Detect which cell encompasses the target text, then output its [X, Y] center coordinate. 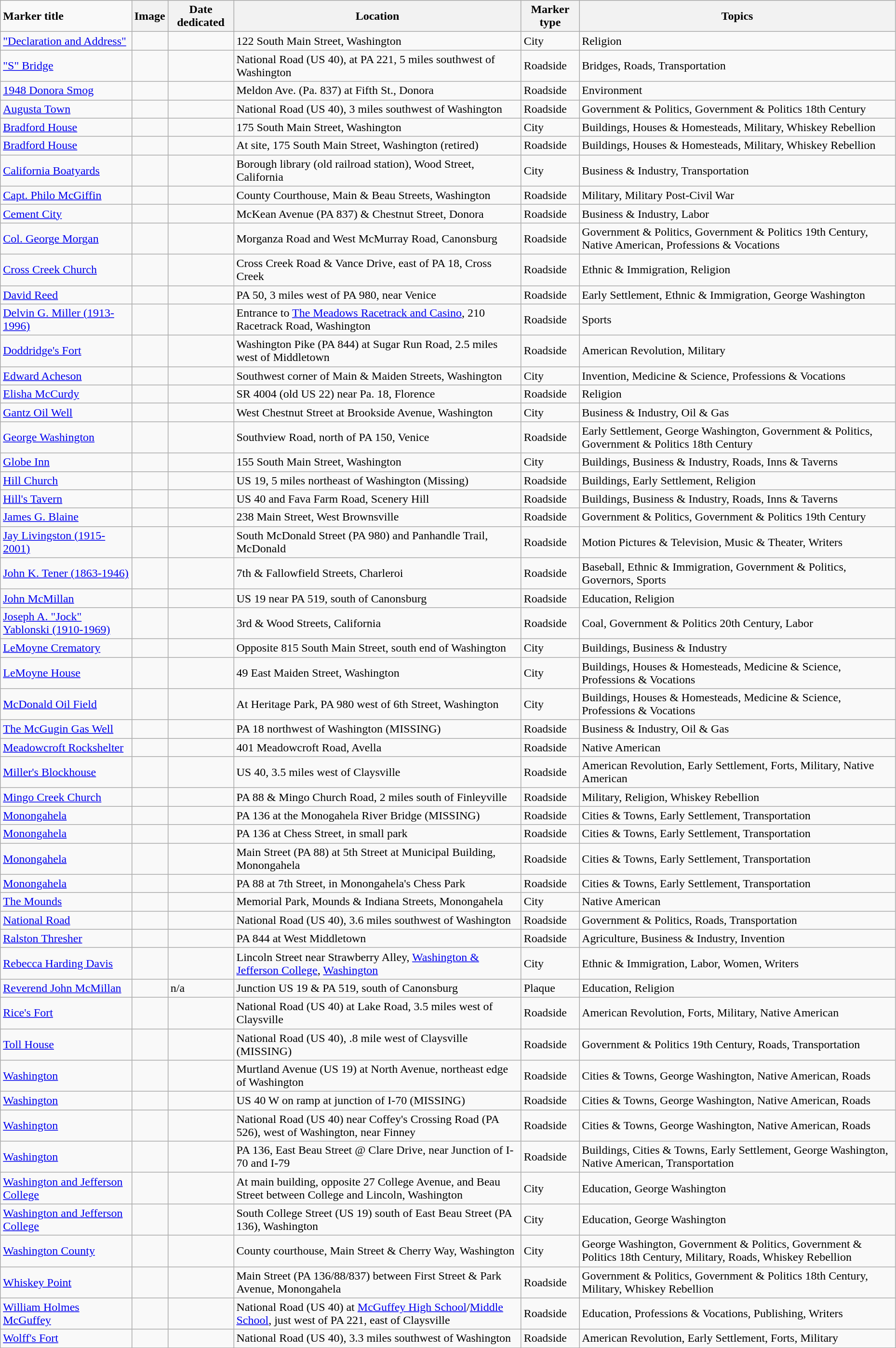
PA 136 at the Monogahela River Bridge (MISSING) [377, 815]
122 South Main Street, Washington [377, 41]
Morganza Road and West McMurray Road, Canonsburg [377, 238]
National Road (US 40), .8 mile west of Claysville (MISSING) [377, 1044]
Education, Professions & Vocations, Publishing, Writers [737, 1314]
Borough library (old railroad station), Wood Street, California [377, 171]
Buildings, Business & Industry [737, 648]
Ralston Thresher [66, 938]
401 Meadowcroft Road, Avella [377, 747]
Wolff's Fort [66, 1338]
Miller's Blockhouse [66, 772]
George Washington, Government & Politics, Government & Politics 18th Century, Military, Roads, Whiskey Rebellion [737, 1251]
American Revolution, Military [737, 351]
Ethnic & Immigration, Religion [737, 270]
Gantz Oil Well [66, 413]
Early Settlement, Ethnic & Immigration, George Washington [737, 294]
Entrance to The Meadows Racetrack and Casino, 210 Racetrack Road, Washington [377, 320]
At main building, opposite 27 College Avenue, and Beau Street between College and Lincoln, Washington [377, 1188]
Bridges, Roads, Transportation [737, 66]
Jay Livingston (1915-2001) [66, 542]
Washington Pike (PA 844) at Sugar Run Road, 2.5 miles west of Middletown [377, 351]
Image [149, 16]
Marker type [550, 16]
PA 50, 3 miles west of PA 980, near Venice [377, 294]
American Revolution, Early Settlement, Forts, Military, Native American [737, 772]
McDonald Oil Field [66, 705]
PA 88 & Mingo Church Road, 2 miles south of Finleyville [377, 797]
American Revolution, Forts, Military, Native American [737, 1013]
South McDonald Street (PA 980) and Panhandle Trail, McDonald [377, 542]
Government & Politics, Roads, Transportation [737, 920]
David Reed [66, 294]
PA 844 at West Middletown [377, 938]
Business & Industry, Transportation [737, 171]
Toll House [66, 1044]
John K. Tener (1863-1946) [66, 574]
Globe Inn [66, 462]
South College Street (US 19) south of East Beau Street (PA 136), Washington [377, 1219]
Cross Creek Church [66, 270]
Rice's Fort [66, 1013]
Joseph A. "Jock" Yablonski (1910-1969) [66, 623]
Invention, Medicine & Science, Professions & Vocations [737, 376]
National Road (US 40) at McGuffey High School/Middle School, just west of PA 221, east of Claysville [377, 1314]
John McMillan [66, 598]
National Road (US 40) at Lake Road, 3.5 miles west of Claysville [377, 1013]
County courthouse, Main Street & Cherry Way, Washington [377, 1251]
Edward Acheson [66, 376]
1948 Donora Smog [66, 91]
Coal, Government & Politics 20th Century, Labor [737, 623]
Date dedicated [201, 16]
Whiskey Point [66, 1282]
Mingo Creek Church [66, 797]
Cement City [66, 214]
At Heritage Park, PA 980 west of 6th Street, Washington [377, 705]
Southwest corner of Main & Maiden Streets, Washington [377, 376]
US 19 near PA 519, south of Canonsburg [377, 598]
US 40 W on ramp at junction of I-70 (MISSING) [377, 1101]
Motion Pictures & Television, Music & Theater, Writers [737, 542]
Buildings, Cities & Towns, Early Settlement, George Washington, Native American, Transportation [737, 1157]
"Declaration and Address" [66, 41]
Agriculture, Business & Industry, Invention [737, 938]
PA 136, East Beau Street @ Clare Drive, near Junction of I-70 and I-79 [377, 1157]
Marker title [66, 16]
The McGugin Gas Well [66, 729]
Opposite 815 South Main Street, south end of Washington [377, 648]
Buildings, Early Settlement, Religion [737, 480]
PA 88 at 7th Street, in Monongahela's Chess Park [377, 883]
Government & Politics 19th Century, Roads, Transportation [737, 1044]
Elisha McCurdy [66, 394]
National Road (US 40), 3.3 miles southwest of Washington [377, 1338]
At site, 175 South Main Street, Washington (retired) [377, 146]
"S" Bridge [66, 66]
Reverend John McMillan [66, 988]
Early Settlement, George Washington, Government & Politics, Government & Politics 18th Century [737, 438]
Murtland Avenue (US 19) at North Avenue, northeast edge of Washington [377, 1076]
Doddridge's Fort [66, 351]
Military, Religion, Whiskey Rebellion [737, 797]
American Revolution, Early Settlement, Forts, Military [737, 1338]
McKean Avenue (PA 837) & Chestnut Street, Donora [377, 214]
n/a [201, 988]
175 South Main Street, Washington [377, 127]
LeMoyne House [66, 673]
US 19, 5 miles northeast of Washington (Missing) [377, 480]
Capt. Philo McGiffin [66, 195]
49 East Maiden Street, Washington [377, 673]
National Road (US 40) near Coffey's Crossing Road (PA 526), west of Washington, near Finney [377, 1126]
National Road (US 40), at PA 221, 5 miles southwest of Washington [377, 66]
Meldon Ave. (Pa. 837) at Fifth St., Donora [377, 91]
Rebecca Harding Davis [66, 963]
155 South Main Street, Washington [377, 462]
William Holmes McGuffey [66, 1314]
Government & Politics, Government & Politics 18th Century, Military, Whiskey Rebellion [737, 1282]
George Washington [66, 438]
James G. Blaine [66, 517]
Washington County [66, 1251]
Military, Military Post-Civil War [737, 195]
The Mounds [66, 902]
SR 4004 (old US 22) near Pa. 18, Florence [377, 394]
Government & Politics, Government & Politics 19th Century, Native American, Professions & Vocations [737, 238]
Delvin G. Miller (1913-1996) [66, 320]
National Road (US 40), 3.6 miles southwest of Washington [377, 920]
US 40 and Fava Farm Road, Scenery Hill [377, 499]
Environment [737, 91]
Col. George Morgan [66, 238]
7th & Fallowfield Streets, Charleroi [377, 574]
National Road [66, 920]
Government & Politics, Government & Politics 18th Century [737, 109]
Southview Road, north of PA 150, Venice [377, 438]
Cross Creek Road & Vance Drive, east of PA 18, Cross Creek [377, 270]
238 Main Street, West Brownsville [377, 517]
Ethnic & Immigration, Labor, Women, Writers [737, 963]
West Chestnut Street at Brookside Avenue, Washington [377, 413]
Augusta Town [66, 109]
Plaque [550, 988]
Location [377, 16]
Sports [737, 320]
3rd & Wood Streets, California [377, 623]
County Courthouse, Main & Beau Streets, Washington [377, 195]
PA 136 at Chess Street, in small park [377, 834]
PA 18 northwest of Washington (MISSING) [377, 729]
Hill's Tavern [66, 499]
Government & Politics, Government & Politics 19th Century [737, 517]
US 40, 3.5 miles west of Claysville [377, 772]
National Road (US 40), 3 miles southwest of Washington [377, 109]
Topics [737, 16]
Hill Church [66, 480]
Main Street (PA 136/88/837) between First Street & Park Avenue, Monongahela [377, 1282]
Memorial Park, Mounds & Indiana Streets, Monongahela [377, 902]
Baseball, Ethnic & Immigration, Government & Politics, Governors, Sports [737, 574]
LeMoyne Crematory [66, 648]
Meadowcroft Rockshelter [66, 747]
Business & Industry, Labor [737, 214]
Junction US 19 & PA 519, south of Canonsburg [377, 988]
California Boatyards [66, 171]
Lincoln Street near Strawberry Alley, Washington & Jefferson College, Washington [377, 963]
Main Street (PA 88) at 5th Street at Municipal Building, Monongahela [377, 859]
